Output the [x, y] coordinate of the center of the cell containing the given text.  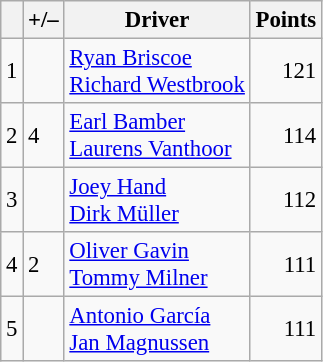
3 [12, 200]
Joey Hand Dirk Müller [157, 200]
+/– [44, 20]
Ryan Briscoe Richard Westbrook [157, 72]
121 [286, 72]
Oliver Gavin Tommy Milner [157, 264]
5 [12, 330]
Earl Bamber Laurens Vanthoor [157, 136]
1 [12, 72]
Driver [157, 20]
Antonio García Jan Magnussen [157, 330]
114 [286, 136]
Points [286, 20]
112 [286, 200]
